For the text-containing cell, return its midpoint in (X, Y) coordinate format. 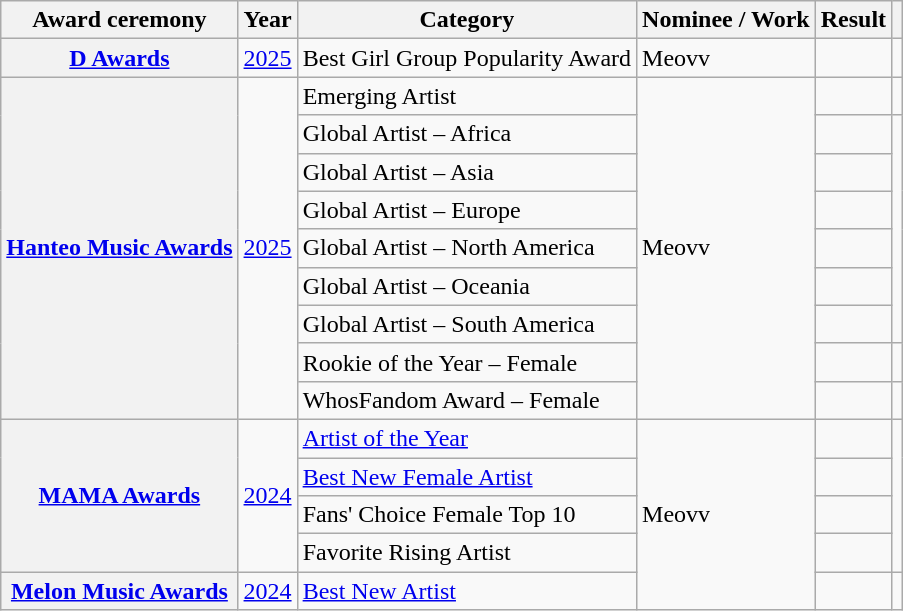
Award ceremony (120, 20)
Hanteo Music Awards (120, 248)
MAMA Awards (120, 495)
Favorite Rising Artist (466, 553)
Global Artist – South America (466, 324)
Emerging Artist (466, 96)
Global Artist – Africa (466, 134)
Best New Female Artist (466, 477)
Global Artist – North America (466, 248)
Global Artist – Europe (466, 210)
Year (268, 20)
Result (853, 20)
Global Artist – Oceania (466, 286)
Fans' Choice Female Top 10 (466, 515)
Artist of the Year (466, 438)
Melon Music Awards (120, 591)
Best Girl Group Popularity Award (466, 58)
WhosFandom Award – Female (466, 400)
Nominee / Work (726, 20)
Rookie of the Year – Female (466, 362)
Best New Artist (466, 591)
D Awards (120, 58)
Category (466, 20)
Global Artist – Asia (466, 172)
